Determine the [x, y] coordinate at the center of the cell enclosing the given text.  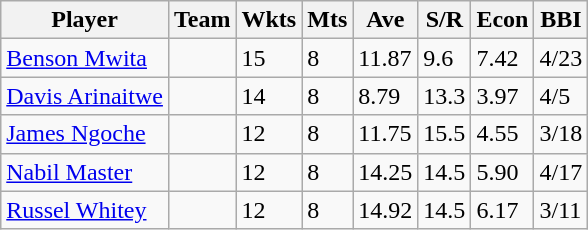
15 [269, 58]
Nabil Master [85, 172]
8.79 [386, 96]
4.55 [502, 134]
Russel Whitey [85, 210]
3.97 [502, 96]
7.42 [502, 58]
BBI [561, 20]
4/23 [561, 58]
14 [269, 96]
13.3 [444, 96]
Ave [386, 20]
5.90 [502, 172]
11.75 [386, 134]
14.92 [386, 210]
11.87 [386, 58]
3/11 [561, 210]
14.25 [386, 172]
15.5 [444, 134]
3/18 [561, 134]
4/5 [561, 96]
Player [85, 20]
Econ [502, 20]
6.17 [502, 210]
S/R [444, 20]
4/17 [561, 172]
Mts [328, 20]
Davis Arinaitwe [85, 96]
James Ngoche [85, 134]
Benson Mwita [85, 58]
Team [202, 20]
9.6 [444, 58]
Wkts [269, 20]
